Return the [x, y] coordinate for the center point of the cell that contains the specified text.  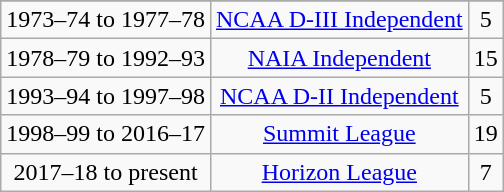
NCAA D-II Independent [339, 96]
7 [486, 172]
Horizon League [339, 172]
Summit League [339, 134]
15 [486, 58]
NCAA D-III Independent [339, 20]
1998–99 to 2016–17 [106, 134]
2017–18 to present [106, 172]
19 [486, 134]
1978–79 to 1992–93 [106, 58]
1973–74 to 1977–78 [106, 20]
NAIA Independent [339, 58]
1993–94 to 1997–98 [106, 96]
